For the text-containing cell, return its midpoint in (X, Y) coordinate format. 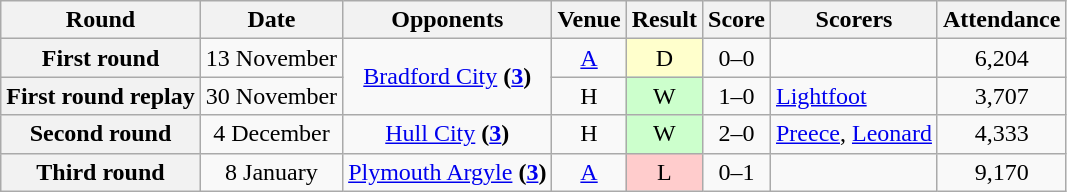
6,204 (1001, 58)
Score (737, 20)
4 December (271, 134)
D (664, 58)
Attendance (1001, 20)
Result (664, 20)
Venue (589, 20)
Date (271, 20)
First round replay (101, 96)
First round (101, 58)
Hull City (3) (448, 134)
4,333 (1001, 134)
Third round (101, 172)
Opponents (448, 20)
Round (101, 20)
1–0 (737, 96)
0–0 (737, 58)
9,170 (1001, 172)
Scorers (854, 20)
Bradford City (3) (448, 77)
0–1 (737, 172)
Preece, Leonard (854, 134)
8 January (271, 172)
Second round (101, 134)
Plymouth Argyle (3) (448, 172)
2–0 (737, 134)
30 November (271, 96)
3,707 (1001, 96)
Lightfoot (854, 96)
13 November (271, 58)
L (664, 172)
